From the cell containing the given text, extract its center point as (x, y) coordinate. 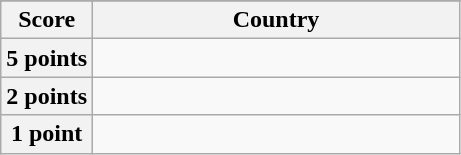
2 points (47, 96)
5 points (47, 58)
Score (47, 20)
1 point (47, 134)
Country (276, 20)
